Identify which cell holds the provided text, then report its [X, Y] central coordinate. 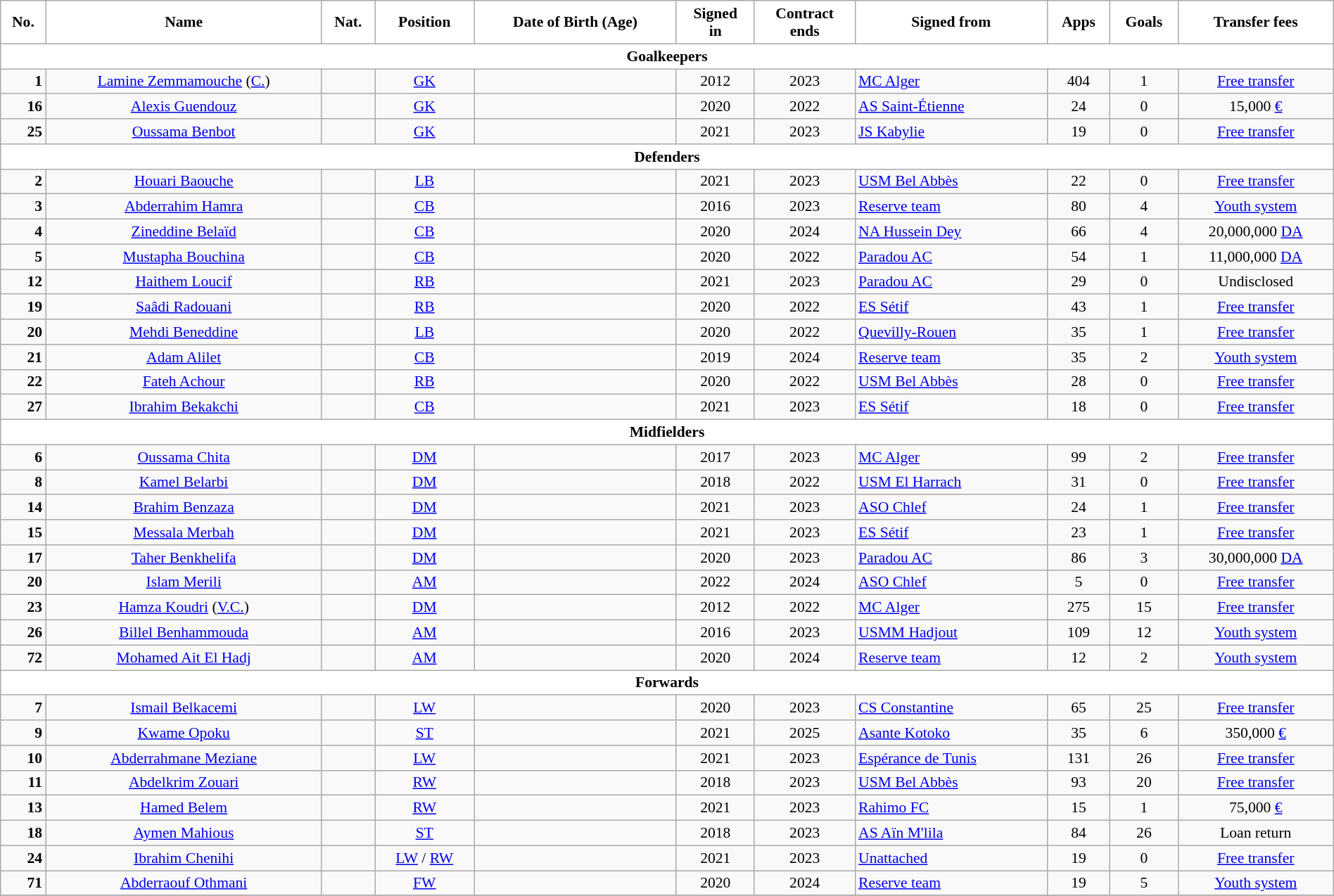
Oussama Benbot [184, 132]
Signedin [715, 23]
LW / RW [425, 858]
Houari Baouche [184, 181]
20,000,000 DA [1255, 232]
75,000 € [1255, 808]
404 [1078, 82]
Unattached [951, 858]
Position [425, 23]
AS Aïn M'lila [951, 833]
84 [1078, 833]
2025 [805, 733]
Oussama Chita [184, 457]
Islam Merili [184, 582]
99 [1078, 457]
Kwame Opoku [184, 733]
16 [23, 107]
14 [23, 508]
CS Constantine [951, 708]
Abderrahim Hamra [184, 207]
Zineddine Belaïd [184, 232]
29 [1078, 282]
80 [1078, 207]
Name [184, 23]
17 [23, 558]
Abderrahmane Meziane [184, 758]
Adam Alilet [184, 357]
72 [23, 658]
Signed from [951, 23]
66 [1078, 232]
Midfielders [667, 433]
Taher Benkhelifa [184, 558]
Defenders [667, 157]
Transfer fees [1255, 23]
Lamine Zemmamouche (C.) [184, 82]
7 [23, 708]
350,000 € [1255, 733]
Goalkeepers [667, 56]
275 [1078, 608]
54 [1078, 257]
Hamza Koudri (V.C.) [184, 608]
Ibrahim Chenihi [184, 858]
8 [23, 482]
21 [23, 357]
109 [1078, 633]
JS Kabylie [951, 132]
Abdelkrim Zouari [184, 783]
Messala Merbah [184, 532]
27 [23, 407]
Hamed Belem [184, 808]
43 [1078, 307]
15,000 € [1255, 107]
93 [1078, 783]
Aymen Mahious [184, 833]
31 [1078, 482]
71 [23, 883]
86 [1078, 558]
Quevilly-Rouen [951, 332]
Mohamed Ait El Hadj [184, 658]
30,000,000 DA [1255, 558]
Brahim Benzaza [184, 508]
Abderraouf Othmani [184, 883]
Forwards [667, 683]
Espérance de Tunis [951, 758]
Alexis Guendouz [184, 107]
131 [1078, 758]
Goals [1144, 23]
Loan return [1255, 833]
2019 [715, 357]
65 [1078, 708]
Billel Benhammouda [184, 633]
11 [23, 783]
USM El Harrach [951, 482]
Haithem Loucif [184, 282]
Undisclosed [1255, 282]
Ibrahim Bekakchi [184, 407]
11,000,000 DA [1255, 257]
Contractends [805, 23]
Asante Kotoko [951, 733]
Rahimo FC [951, 808]
FW [425, 883]
No. [23, 23]
Date of Birth (Age) [576, 23]
USMM Hadjout [951, 633]
AS Saint-Étienne [951, 107]
Nat. [348, 23]
NA Hussein Dey [951, 232]
2017 [715, 457]
10 [23, 758]
Kamel Belarbi [184, 482]
Ismail Belkacemi [184, 708]
Mehdi Beneddine [184, 332]
9 [23, 733]
Apps [1078, 23]
28 [1078, 382]
Mustapha Bouchina [184, 257]
Fateh Achour [184, 382]
Saâdi Radouani [184, 307]
13 [23, 808]
